From the cell containing the given text, extract its center point as [X, Y] coordinate. 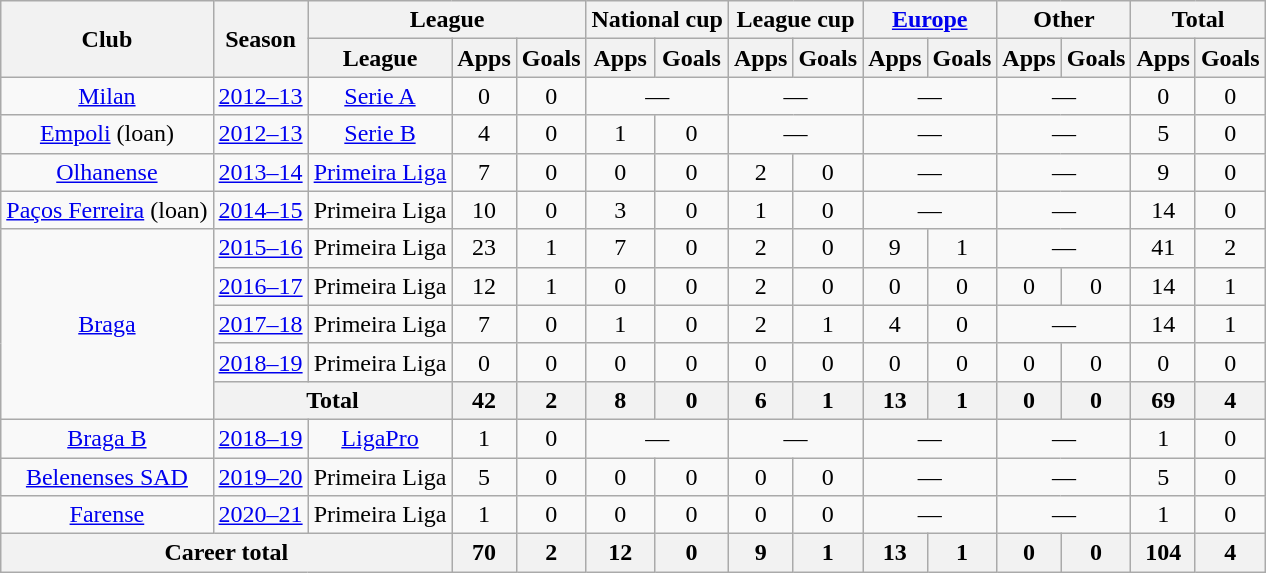
Serie B [380, 134]
2015–16 [260, 248]
Serie A [380, 96]
2019–20 [260, 477]
League cup [795, 20]
Season [260, 39]
Empoli (loan) [107, 134]
10 [484, 210]
8 [620, 400]
Braga [107, 324]
3 [620, 210]
70 [484, 553]
42 [484, 400]
2020–21 [260, 515]
Braga B [107, 438]
2013–14 [260, 172]
Club [107, 39]
Paços Ferreira (loan) [107, 210]
Olhanense [107, 172]
Milan [107, 96]
2016–17 [260, 286]
Belenenses SAD [107, 477]
National cup [657, 20]
Other [1064, 20]
Europe [930, 20]
2014–15 [260, 210]
Farense [107, 515]
104 [1163, 553]
23 [484, 248]
Career total [226, 553]
LigaPro [380, 438]
6 [760, 400]
41 [1163, 248]
69 [1163, 400]
2017–18 [260, 324]
